Detect which cell encompasses the target text, then output its [X, Y] center coordinate. 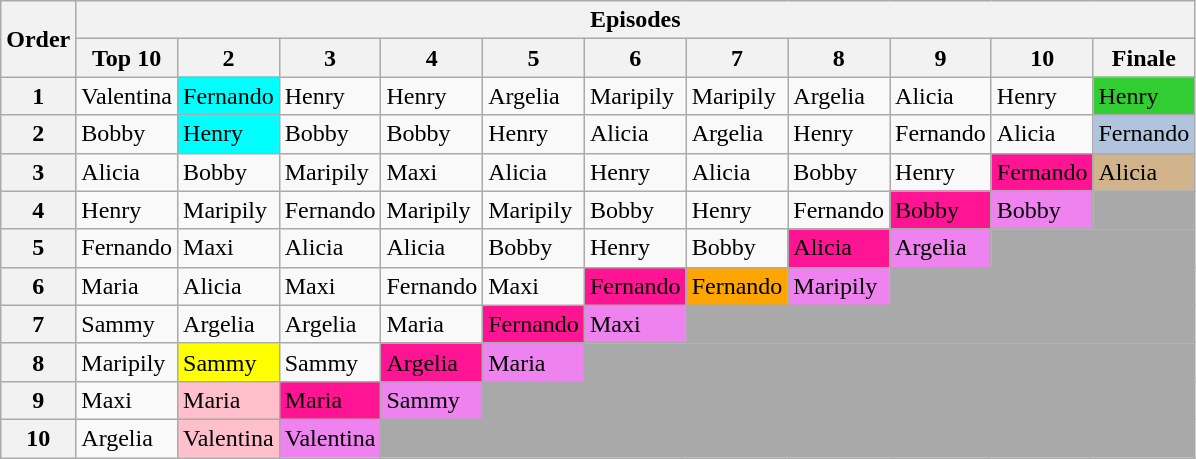
Order [38, 39]
Top 10 [127, 58]
1 [38, 96]
Finale [1144, 58]
Episodes [636, 20]
